Search for the cell housing the specified text and yield its [X, Y] center coordinate. 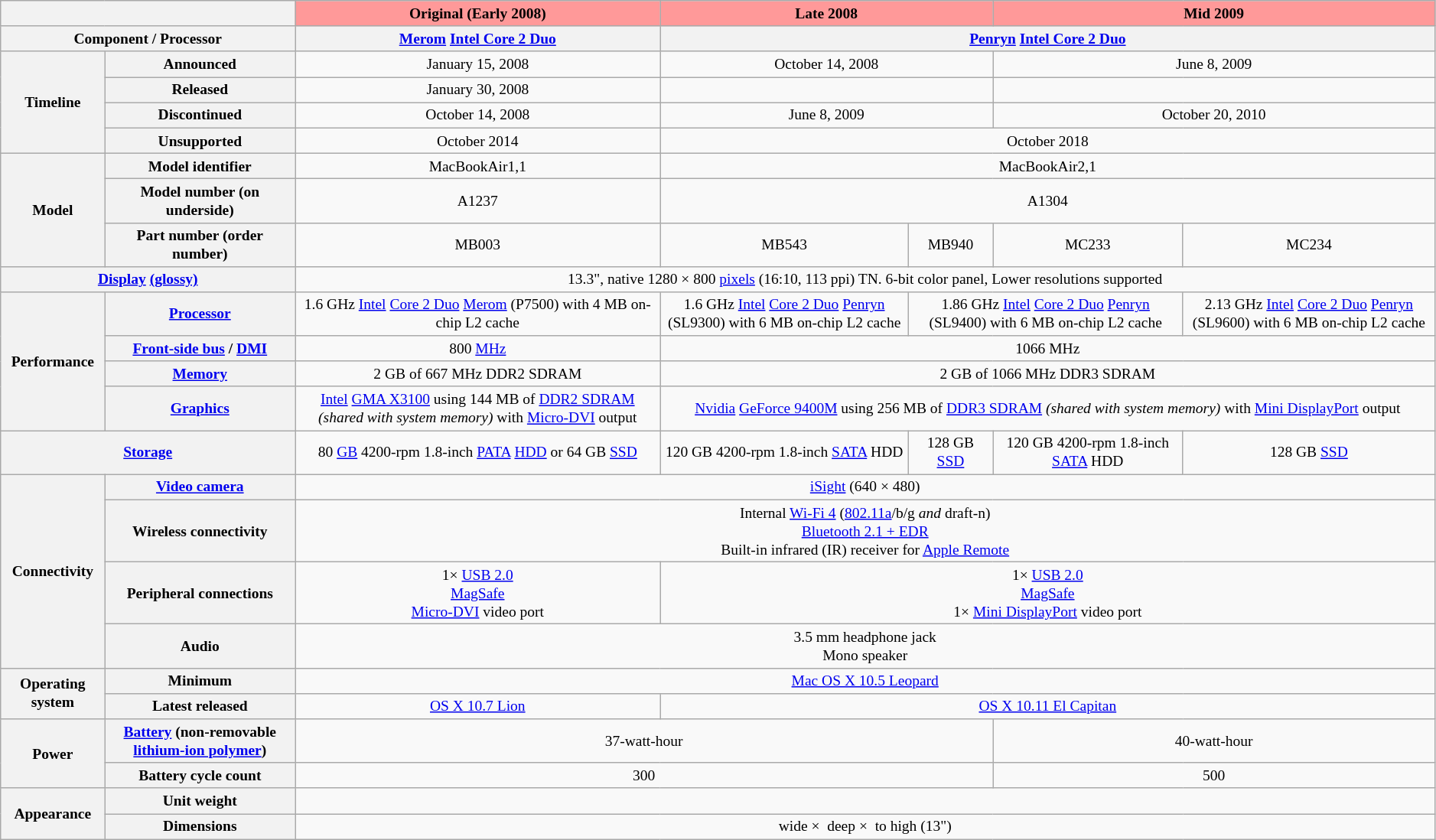
Original (Early 2008) [477, 14]
Video camera [200, 487]
37-watt-hour [644, 741]
Component / Processor [148, 38]
October 20, 2010 [1214, 115]
300 [644, 776]
Front-side bus / DMI [200, 349]
2.13 GHz Intel Core 2 Duo Penryn (SL9600) with 6 MB on-chip L2 cache [1309, 314]
Timeline [53, 103]
Released [200, 90]
1066 MHz [1048, 349]
Power [53, 754]
Minimum [200, 681]
Memory [200, 373]
Display (glossy) [148, 278]
January 30, 2008 [477, 90]
Unit weight [200, 800]
Connectivity [53, 571]
Mid 2009 [1214, 14]
Merom Intel Core 2 Duo [477, 38]
Mac OS X 10.5 Leopard [865, 681]
MacBookAir2,1 [1048, 165]
Intel GMA X3100 using 144 MB of DDR2 SDRAM (shared with system memory) with Micro-DVI output [477, 409]
Nvidia GeForce 9400M using 256 MB of DDR3 SDRAM (shared with system memory) with Mini DisplayPort output [1048, 409]
1.6 GHz Intel Core 2 Duo Penryn (SL9300) with 6 MB on-chip L2 cache [784, 314]
iSight (640 × 480) [865, 487]
Announced [200, 64]
40-watt-hour [1214, 741]
MB003 [477, 245]
1.86 GHz Intel Core 2 Duo Penryn (SL9400) with 6 MB on-chip L2 cache [1045, 314]
Dimensions [200, 826]
Audio [200, 646]
800 MHz [477, 349]
Processor [200, 314]
Appearance [53, 814]
MB940 [950, 245]
MC234 [1309, 245]
Battery (non-removable lithium-ion polymer) [200, 741]
500 [1214, 776]
Model identifier [200, 165]
October 2018 [1048, 141]
wide × deep × to high (13") [865, 826]
Performance [53, 361]
MC233 [1088, 245]
Peripheral connections [200, 594]
Penryn Intel Core 2 Duo [1048, 38]
1.6 GHz Intel Core 2 Duo Merom (P7500) with 4 MB on-chip L2 cache [477, 314]
Battery cycle count [200, 776]
Operating system [53, 693]
2 GB of 1066 MHz DDR3 SDRAM [1048, 373]
Part number (order number) [200, 245]
2 GB of 667 MHz DDR2 SDRAM [477, 373]
Internal Wi-Fi 4 (802.11a/b/g and draft-n)Bluetooth 2.1 + EDRBuilt-in infrared (IR) receiver for Apple Remote [865, 531]
A1304 [1048, 200]
Storage [148, 453]
Model number (on underside) [200, 200]
Discontinued [200, 115]
Latest released [200, 705]
OS X 10.11 El Capitan [1048, 705]
Model [53, 210]
13.3", native 1280 × 800 pixels (16:10, 113 ppi) TN. 6-bit color panel, Lower resolutions supported [865, 278]
Late 2008 [826, 14]
MacBookAir1,1 [477, 165]
3.5 mm headphone jackMono speaker [865, 646]
1× USB 2.0MagSafe1× Mini DisplayPort video port [1048, 594]
1× USB 2.0MagSafeMicro-DVI video port [477, 594]
October 2014 [477, 141]
80 GB 4200-rpm 1.8-inch PATA HDD or 64 GB SSD [477, 453]
Wireless connectivity [200, 531]
Unsupported [200, 141]
OS X 10.7 Lion [477, 705]
January 15, 2008 [477, 64]
MB543 [784, 245]
Graphics [200, 409]
A1237 [477, 200]
